Extract the [x, y] coordinate from the center of the cell holding the provided text.  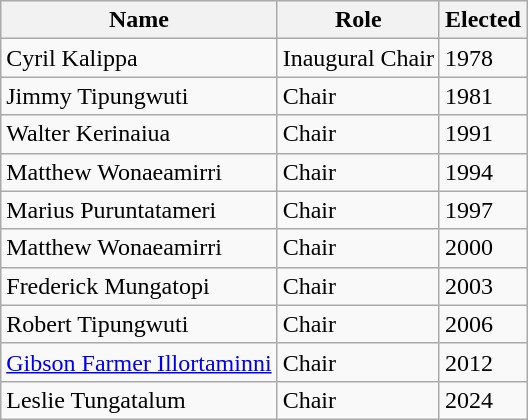
Cyril Kalippa [139, 58]
Inaugural Chair [358, 58]
Walter Kerinaiua [139, 134]
2003 [482, 286]
Gibson Farmer Illortaminni [139, 362]
Elected [482, 20]
Frederick Mungatopi [139, 286]
1981 [482, 96]
2006 [482, 324]
Robert Tipungwuti [139, 324]
Jimmy Tipungwuti [139, 96]
Marius Puruntatameri [139, 210]
2024 [482, 400]
1991 [482, 134]
1978 [482, 58]
Name [139, 20]
Leslie Tungatalum [139, 400]
Role [358, 20]
2000 [482, 248]
1997 [482, 210]
1994 [482, 172]
2012 [482, 362]
